Find where the given text appears and provide that cell's center as (x, y) coordinate. 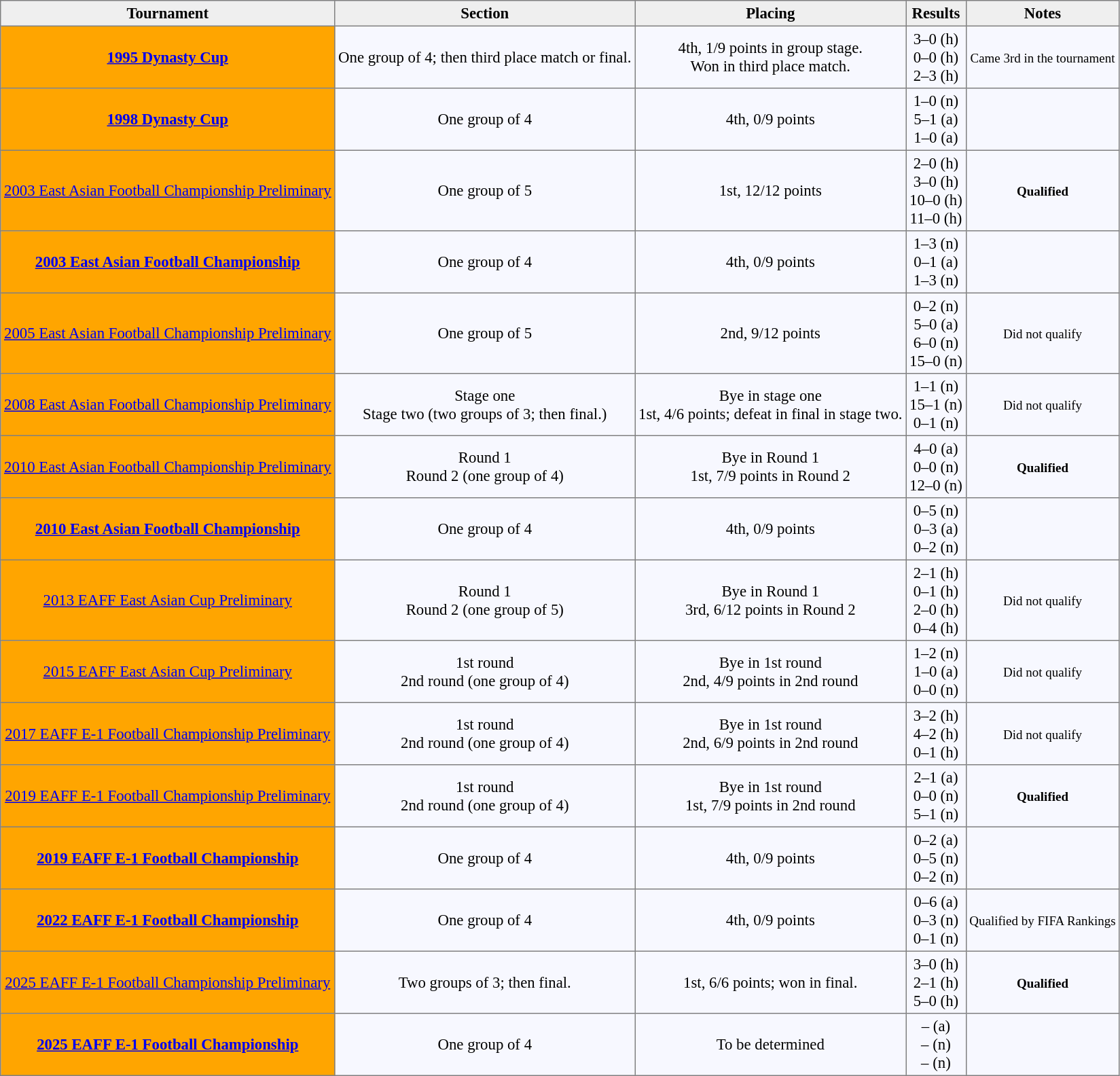
1–3 (n) 0–1 (a) 1–3 (n) (936, 262)
2025 EAFF E-1 Football Championship Preliminary (168, 982)
2003 East Asian Football Championship (168, 262)
2nd, 9/12 points (770, 333)
Round 1Round 2 (one group of 5) (485, 600)
2010 East Asian Football Championship Preliminary (168, 467)
2–1 (a) 0–0 (n) 5–1 (n) (936, 796)
4–0 (a) 0–0 (n) 12–0 (n) (936, 467)
1st, 6/6 points; won in final. (770, 982)
4th, 1/9 points in group stage.Won in third place match. (770, 57)
1–0 (n) 5–1 (a) 1–0 (a) (936, 120)
3–0 (h) 2–1 (h) 5–0 (h) (936, 982)
0–6 (a) 0–3 (n) 0–1 (n) (936, 920)
0–5 (n) 0–3 (a) 0–2 (n) (936, 529)
Results (936, 14)
0–2 (n) 5–0 (a) 6–0 (n) 15–0 (n) (936, 333)
Bye in 1st round2nd, 4/9 points in 2nd round (770, 672)
1–1 (n) 15–1 (n) 0–1 (n) (936, 405)
2008 East Asian Football Championship Preliminary (168, 405)
2010 East Asian Football Championship (168, 529)
Stage oneStage two (two groups of 3; then final.) (485, 405)
Section (485, 14)
Bye in Round 13rd, 6/12 points in Round 2 (770, 600)
Tournament (168, 14)
2–0 (h) 3–0 (h) 10–0 (h) 11–0 (h) (936, 190)
2017 EAFF E-1 Football Championship Preliminary (168, 734)
Placing (770, 14)
– (a) – (n) – (n) (936, 1045)
Qualified by FIFA Rankings (1043, 920)
To be determined (770, 1045)
2015 EAFF East Asian Cup Preliminary (168, 672)
2019 EAFF E-1 Football Championship Preliminary (168, 796)
1998 Dynasty Cup (168, 120)
2025 EAFF E-1 Football Championship (168, 1045)
Bye in 1st round1st, 7/9 points in 2nd round (770, 796)
Bye in 1st round2nd, 6/9 points in 2nd round (770, 734)
1995 Dynasty Cup (168, 57)
3–0 (h) 0–0 (h) 2–3 (h) (936, 57)
2019 EAFF E-1 Football Championship (168, 858)
2013 EAFF East Asian Cup Preliminary (168, 600)
2–1 (h) 0–1 (h) 2–0 (h) 0–4 (h) (936, 600)
Bye in Round 11st, 7/9 points in Round 2 (770, 467)
2003 East Asian Football Championship Preliminary (168, 190)
One group of 4; then third place match or final. (485, 57)
Two groups of 3; then final. (485, 982)
2022 EAFF E-1 Football Championship (168, 920)
Notes (1043, 14)
Bye in stage one1st, 4/6 points; defeat in final in stage two. (770, 405)
1st, 12/12 points (770, 190)
3–2 (h) 4–2 (h) 0–1 (h) (936, 734)
Round 1Round 2 (one group of 4) (485, 467)
2005 East Asian Football Championship Preliminary (168, 333)
1–2 (n) 1–0 (a) 0–0 (n) (936, 672)
0–2 (a) 0–5 (n) 0–2 (n) (936, 858)
Came 3rd in the tournament (1043, 57)
